Output the (X, Y) coordinate of the center of the cell containing the given text.  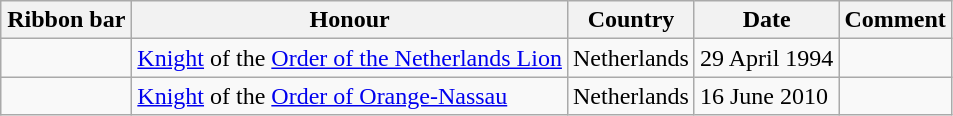
Honour (350, 20)
Ribbon bar (66, 20)
Knight of the Order of the Netherlands Lion (350, 58)
16 June 2010 (766, 96)
Comment (895, 20)
Knight of the Order of Orange-Nassau (350, 96)
29 April 1994 (766, 58)
Date (766, 20)
Country (630, 20)
